For the text-containing cell, return its midpoint in (x, y) coordinate format. 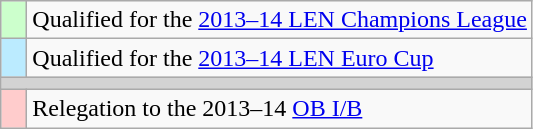
Qualified for the 2013–14 LEN Champions League (280, 20)
Relegation to the 2013–14 OB I/B (280, 108)
Qualified for the 2013–14 LEN Euro Cup (280, 58)
